Pinpoint the cell where the given text exists, returning its (X, Y) midpoint coordinate. 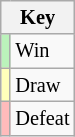
Key (38, 17)
Draw (42, 85)
Defeat (42, 118)
Win (42, 51)
